Pinpoint the cell where the given text exists, returning its [X, Y] midpoint coordinate. 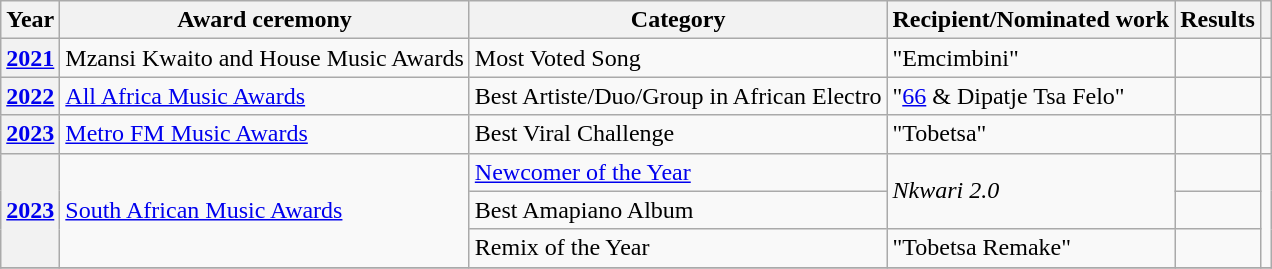
"Emcimbini" [1031, 58]
Newcomer of the Year [678, 172]
"Tobetsa Remake" [1031, 248]
Best Amapiano Album [678, 210]
Most Voted Song [678, 58]
Nkwari 2.0 [1031, 191]
Year [30, 20]
Best Artiste/Duo/Group in African Electro [678, 96]
"66 & Dipatje Tsa Felo" [1031, 96]
South African Music Awards [264, 210]
2022 [30, 96]
Recipient/Nominated work [1031, 20]
Best Viral Challenge [678, 134]
Results [1218, 20]
All Africa Music Awards [264, 96]
Category [678, 20]
2021 [30, 58]
Remix of the Year [678, 248]
Mzansi Kwaito and House Music Awards [264, 58]
"Tobetsa" [1031, 134]
Metro FM Music Awards [264, 134]
Award ceremony [264, 20]
